Identify which cell holds the provided text, then report its [x, y] central coordinate. 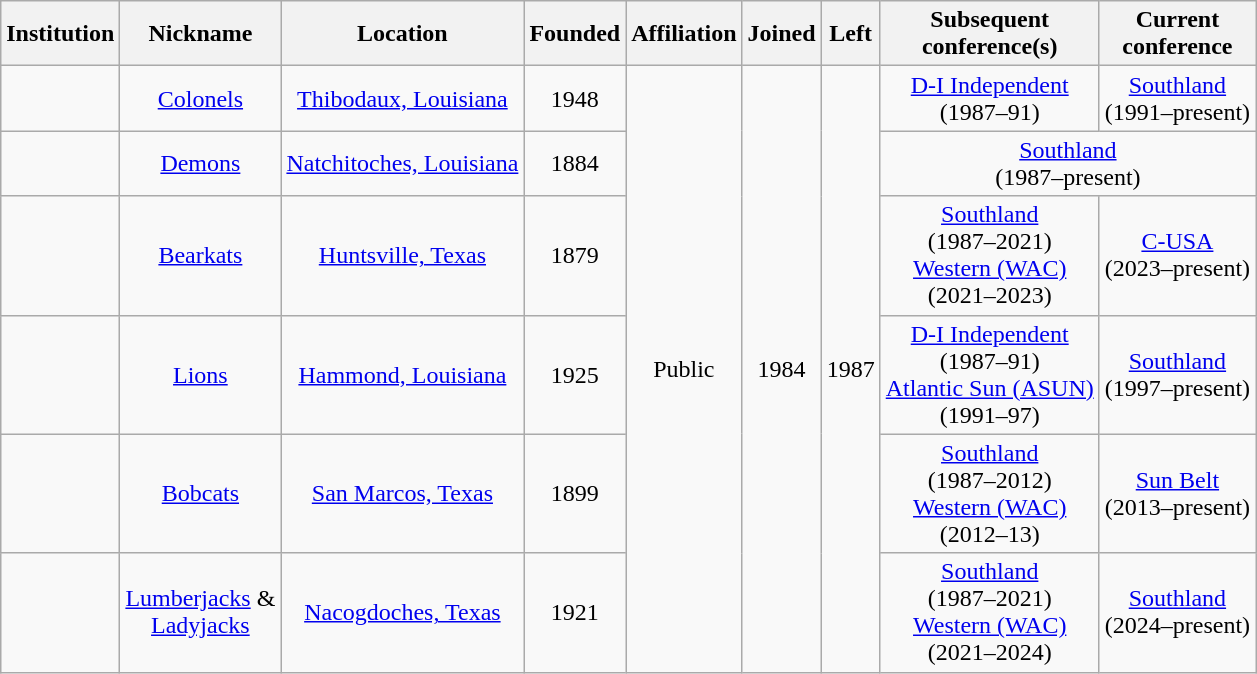
Affiliation [684, 34]
Southland(1987–present) [1068, 164]
Public [684, 369]
Currentconference [1177, 34]
Thibodaux, Louisiana [402, 98]
Joined [782, 34]
Lumberjacks &Ladyjacks [200, 612]
Natchitoches, Louisiana [402, 164]
Southland(1987–2021)Western (WAC)(2021–2023) [990, 256]
1925 [575, 374]
San Marcos, Texas [402, 494]
1899 [575, 494]
Subsequentconference(s) [990, 34]
C-USA(2023–present) [1177, 256]
Southland(1991–present) [1177, 98]
Lions [200, 374]
Demons [200, 164]
Southland(1987–2021)Western (WAC)(2021–2024) [990, 612]
1948 [575, 98]
Hammond, Louisiana [402, 374]
Colonels [200, 98]
1879 [575, 256]
Institution [60, 34]
1884 [575, 164]
Location [402, 34]
Nacogdoches, Texas [402, 612]
Bobcats [200, 494]
Southland(1987–2012)Western (WAC)(2012–13) [990, 494]
Sun Belt(2013–present) [1177, 494]
1984 [782, 369]
Founded [575, 34]
Bearkats [200, 256]
Southland(2024–present) [1177, 612]
Left [850, 34]
1987 [850, 369]
Nickname [200, 34]
Huntsville, Texas [402, 256]
1921 [575, 612]
Southland(1997–present) [1177, 374]
D-I Independent(1987–91)Atlantic Sun (ASUN)(1991–97) [990, 374]
D-I Independent(1987–91) [990, 98]
